Return [X, Y] of the center of cell containing provided text 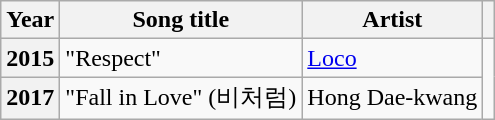
Loco [392, 58]
Hong Dae-kwang [392, 98]
2015 [30, 58]
Year [30, 20]
Song title [181, 20]
Artist [392, 20]
"Respect" [181, 58]
2017 [30, 98]
"Fall in Love" (비처럼) [181, 98]
